From the cell containing the given text, extract its center point as (x, y) coordinate. 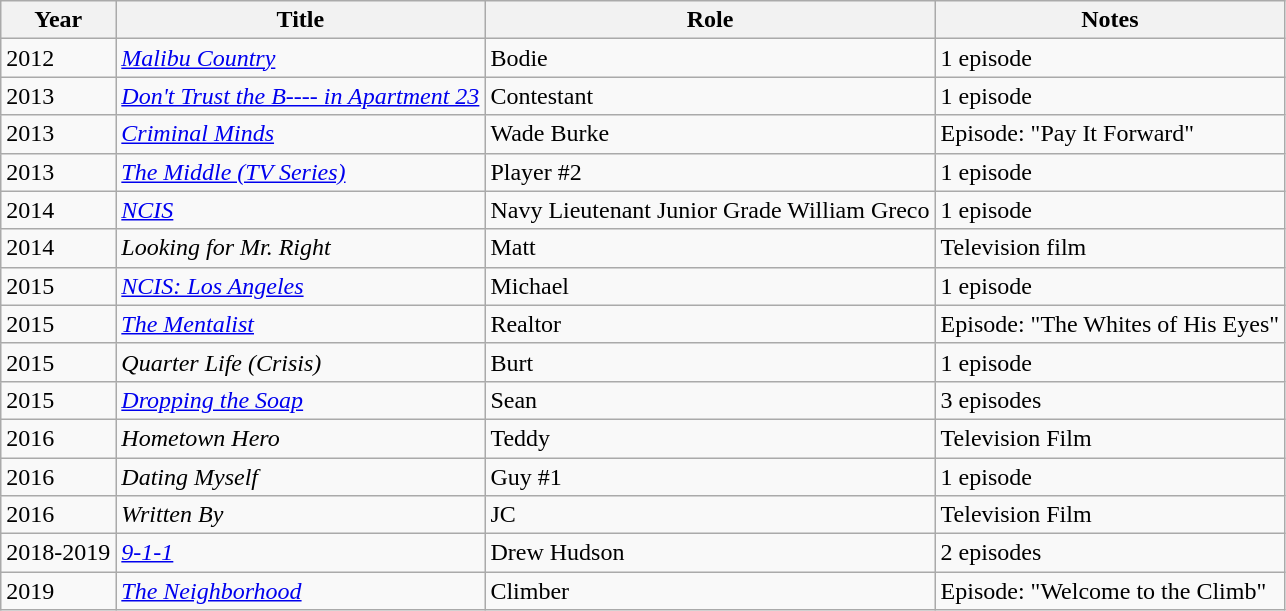
2019 (58, 591)
NCIS: Los Angeles (300, 286)
Burt (710, 362)
JC (710, 515)
3 episodes (1110, 400)
Written By (300, 515)
Dating Myself (300, 477)
Role (710, 20)
Climber (710, 591)
Realtor (710, 324)
2 episodes (1110, 553)
Television film (1110, 248)
Guy #1 (710, 477)
Sean (710, 400)
Year (58, 20)
The Neighborhood (300, 591)
The Mentalist (300, 324)
Quarter Life (Crisis) (300, 362)
Drew Hudson (710, 553)
Bodie (710, 58)
9-1-1 (300, 553)
Episode: "Pay It Forward" (1110, 134)
2012 (58, 58)
Player #2 (710, 172)
Criminal Minds (300, 134)
Teddy (710, 438)
Matt (710, 248)
The Middle (TV Series) (300, 172)
NCIS (300, 210)
Episode: "The Whites of His Eyes" (1110, 324)
Wade Burke (710, 134)
Malibu Country (300, 58)
2018-2019 (58, 553)
Michael (710, 286)
Hometown Hero (300, 438)
Title (300, 20)
Notes (1110, 20)
Navy Lieutenant Junior Grade William Greco (710, 210)
Looking for Mr. Right (300, 248)
Contestant (710, 96)
Dropping the Soap (300, 400)
Episode: "Welcome to the Climb" (1110, 591)
Don't Trust the B---- in Apartment 23 (300, 96)
